From the cell containing the given text, extract its center point as [X, Y] coordinate. 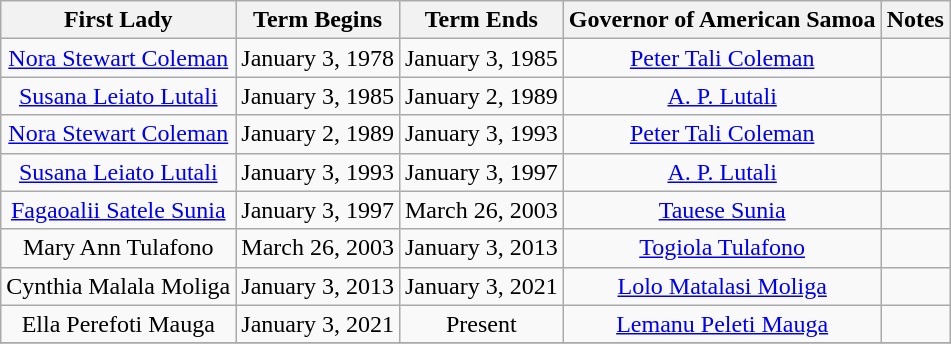
Lemanu Peleti Mauga [722, 324]
Cynthia Malala Moliga [118, 286]
Notes [915, 20]
Governor of American Samoa [722, 20]
Lolo Matalasi Moliga [722, 286]
Mary Ann Tulafono [118, 248]
Togiola Tulafono [722, 248]
January 3, 1978 [318, 58]
Fagaoalii Satele Sunia [118, 210]
Tauese Sunia [722, 210]
First Lady [118, 20]
Term Begins [318, 20]
Present [481, 324]
Ella Perefoti Mauga [118, 324]
Term Ends [481, 20]
